For the text-containing cell, return its midpoint in (X, Y) coordinate format. 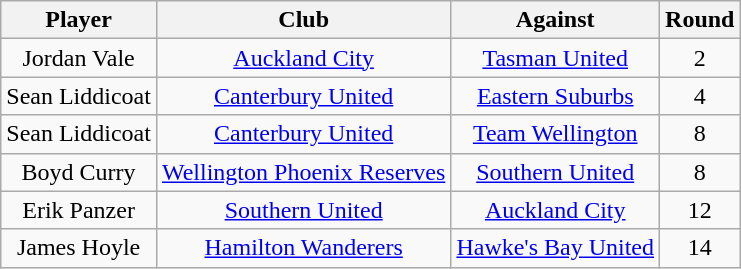
James Hoyle (79, 248)
Erik Panzer (79, 210)
2 (700, 58)
Player (79, 20)
14 (700, 248)
Tasman United (556, 58)
Against (556, 20)
Club (303, 20)
Team Wellington (556, 134)
Hamilton Wanderers (303, 248)
Eastern Suburbs (556, 96)
Round (700, 20)
12 (700, 210)
Boyd Curry (79, 172)
Hawke's Bay United (556, 248)
Wellington Phoenix Reserves (303, 172)
4 (700, 96)
Jordan Vale (79, 58)
